Search for the cell housing the specified text and yield its (x, y) center coordinate. 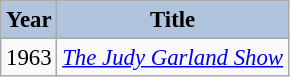
Title (172, 20)
1963 (29, 58)
Year (29, 20)
The Judy Garland Show (172, 58)
